Scan for the cell matching the given text and deliver its (X, Y) coordinate at center. 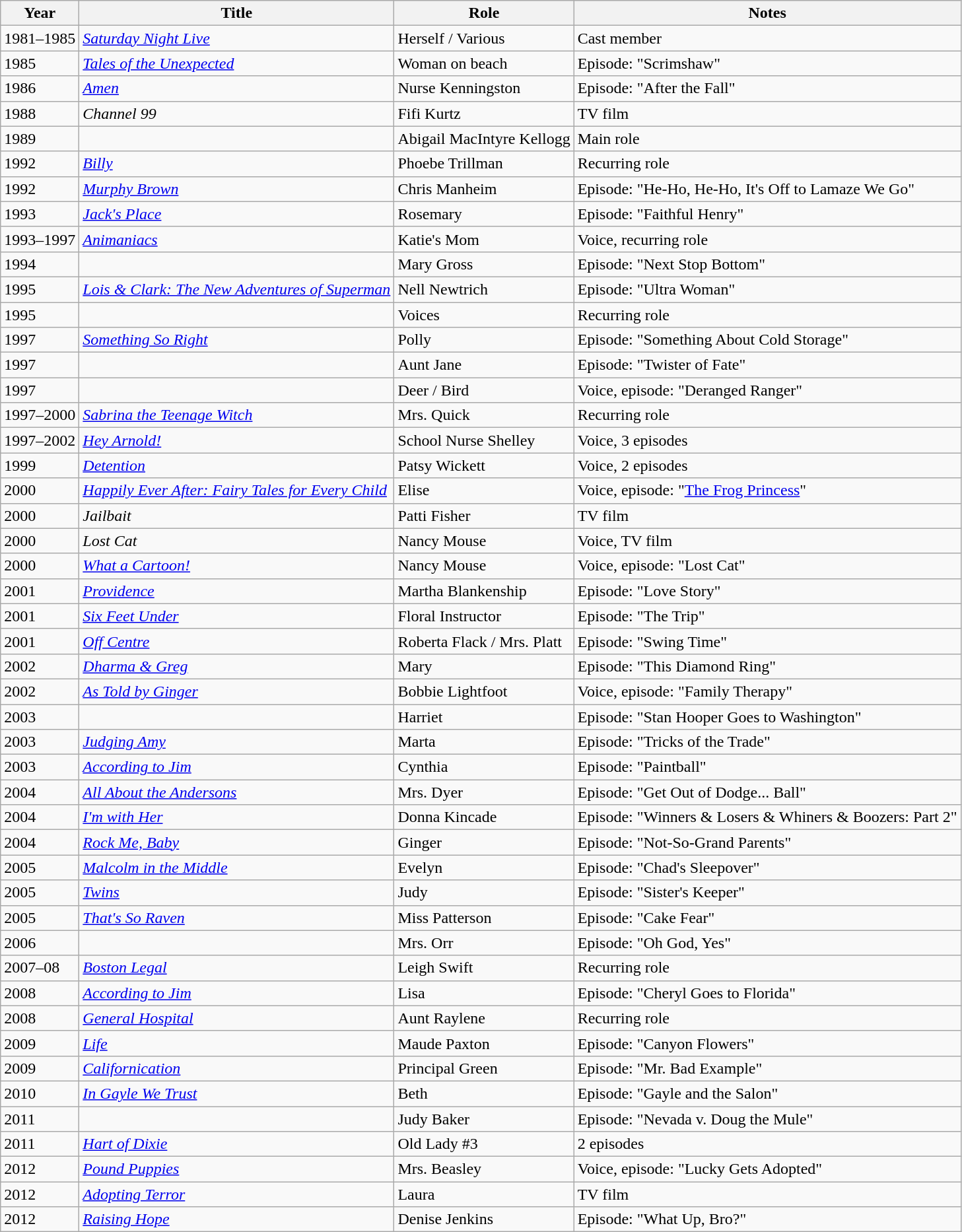
Martha Blankenship (484, 591)
Harriet (484, 716)
1993–1997 (40, 239)
Episode: "Not-So-Grand Parents" (767, 842)
1994 (40, 264)
In Gayle We Trust (236, 1093)
Episode: "He-Ho, He-Ho, It's Off to Lamaze We Go" (767, 189)
1988 (40, 114)
Dharma & Greg (236, 666)
All About the Andersons (236, 792)
Elise (484, 491)
Voice, episode: "Family Therapy" (767, 691)
1986 (40, 88)
1981–1985 (40, 38)
Voice, episode: "Lucky Gets Adopted" (767, 1169)
Donna Kincade (484, 817)
Leigh Swift (484, 968)
2007–08 (40, 968)
Aunt Jane (484, 365)
Episode: "Cheryl Goes to Florida" (767, 993)
Nurse Kenningston (484, 88)
Title (236, 13)
Evelyn (484, 868)
Notes (767, 13)
Voice, 2 episodes (767, 465)
Episode: "Oh God, Yes" (767, 943)
Episode: "Chad's Sleepover" (767, 868)
Voice, TV film (767, 541)
Detention (236, 465)
Episode: "Cake Fear" (767, 918)
Hart of Dixie (236, 1144)
Episode: "Love Story" (767, 591)
Billy (236, 164)
Cynthia (484, 767)
Animaniacs (236, 239)
Six Feet Under (236, 616)
Marta (484, 742)
Main role (767, 139)
Amen (236, 88)
Episode: "What Up, Bro?" (767, 1219)
Channel 99 (236, 114)
Episode: "Paintball" (767, 767)
Murphy Brown (236, 189)
Herself / Various (484, 38)
Life (236, 1043)
2010 (40, 1093)
Episode: "Faithful Henry" (767, 214)
I'm with Her (236, 817)
Mrs. Dyer (484, 792)
As Told by Ginger (236, 691)
Something So Right (236, 340)
Voice, episode: "The Frog Princess" (767, 491)
Laura (484, 1194)
Judging Amy (236, 742)
Adopting Terror (236, 1194)
Cast member (767, 38)
Malcolm in the Middle (236, 868)
Episode: "Tricks of the Trade" (767, 742)
Hey Arnold! (236, 440)
Episode: "Nevada v. Doug the Mule" (767, 1119)
Episode: "Something About Cold Storage" (767, 340)
Pound Puppies (236, 1169)
Patsy Wickett (484, 465)
Rock Me, Baby (236, 842)
Voice, 3 episodes (767, 440)
Miss Patterson (484, 918)
1985 (40, 63)
Polly (484, 340)
Year (40, 13)
Roberta Flack / Mrs. Platt (484, 641)
General Hospital (236, 1018)
Episode: "Mr. Bad Example" (767, 1068)
Episode: "Ultra Woman" (767, 289)
Mary Gross (484, 264)
Episode: "Gayle and the Salon" (767, 1093)
1999 (40, 465)
Voice, episode: "Deranged Ranger" (767, 390)
Abigail MacIntyre Kellogg (484, 139)
School Nurse Shelley (484, 440)
Episode: "After the Fall" (767, 88)
Lois & Clark: The New Adventures of Superman (236, 289)
What a Cartoon! (236, 566)
Patti Fisher (484, 516)
Chris Manheim (484, 189)
Judy Baker (484, 1119)
Denise Jenkins (484, 1219)
1997–2000 (40, 415)
Principal Green (484, 1068)
Episode: "Stan Hooper Goes to Washington" (767, 716)
Nell Newtrich (484, 289)
Mrs. Quick (484, 415)
Rosemary (484, 214)
Voices (484, 315)
Episode: "Canyon Flowers" (767, 1043)
Judy (484, 893)
Woman on beach (484, 63)
Fifi Kurtz (484, 114)
Katie's Mom (484, 239)
Episode: "Sister's Keeper" (767, 893)
Raising Hope (236, 1219)
Episode: "Get Out of Dodge... Ball" (767, 792)
Jack's Place (236, 214)
Phoebe Trillman (484, 164)
Off Centre (236, 641)
Mrs. Orr (484, 943)
Twins (236, 893)
Episode: "Twister of Fate" (767, 365)
Beth (484, 1093)
That's So Raven (236, 918)
Californication (236, 1068)
Episode: "This Diamond Ring" (767, 666)
1997–2002 (40, 440)
Ginger (484, 842)
1993 (40, 214)
Bobbie Lightfoot (484, 691)
Jailbait (236, 516)
Lisa (484, 993)
Floral Instructor (484, 616)
Saturday Night Live (236, 38)
Role (484, 13)
Episode: "Winners & Losers & Whiners & Boozers: Part 2" (767, 817)
Episode: "The Trip" (767, 616)
Mrs. Beasley (484, 1169)
Sabrina the Teenage Witch (236, 415)
Lost Cat (236, 541)
Happily Ever After: Fairy Tales for Every Child (236, 491)
Episode: "Swing Time" (767, 641)
Deer / Bird (484, 390)
Episode: "Next Stop Bottom" (767, 264)
Voice, recurring role (767, 239)
Tales of the Unexpected (236, 63)
Mary (484, 666)
Aunt Raylene (484, 1018)
1989 (40, 139)
Episode: "Scrimshaw" (767, 63)
Voice, episode: "Lost Cat" (767, 566)
Maude Paxton (484, 1043)
Providence (236, 591)
2006 (40, 943)
Boston Legal (236, 968)
Old Lady #3 (484, 1144)
2 episodes (767, 1144)
